From the cell containing the given text, extract its center point as (x, y) coordinate. 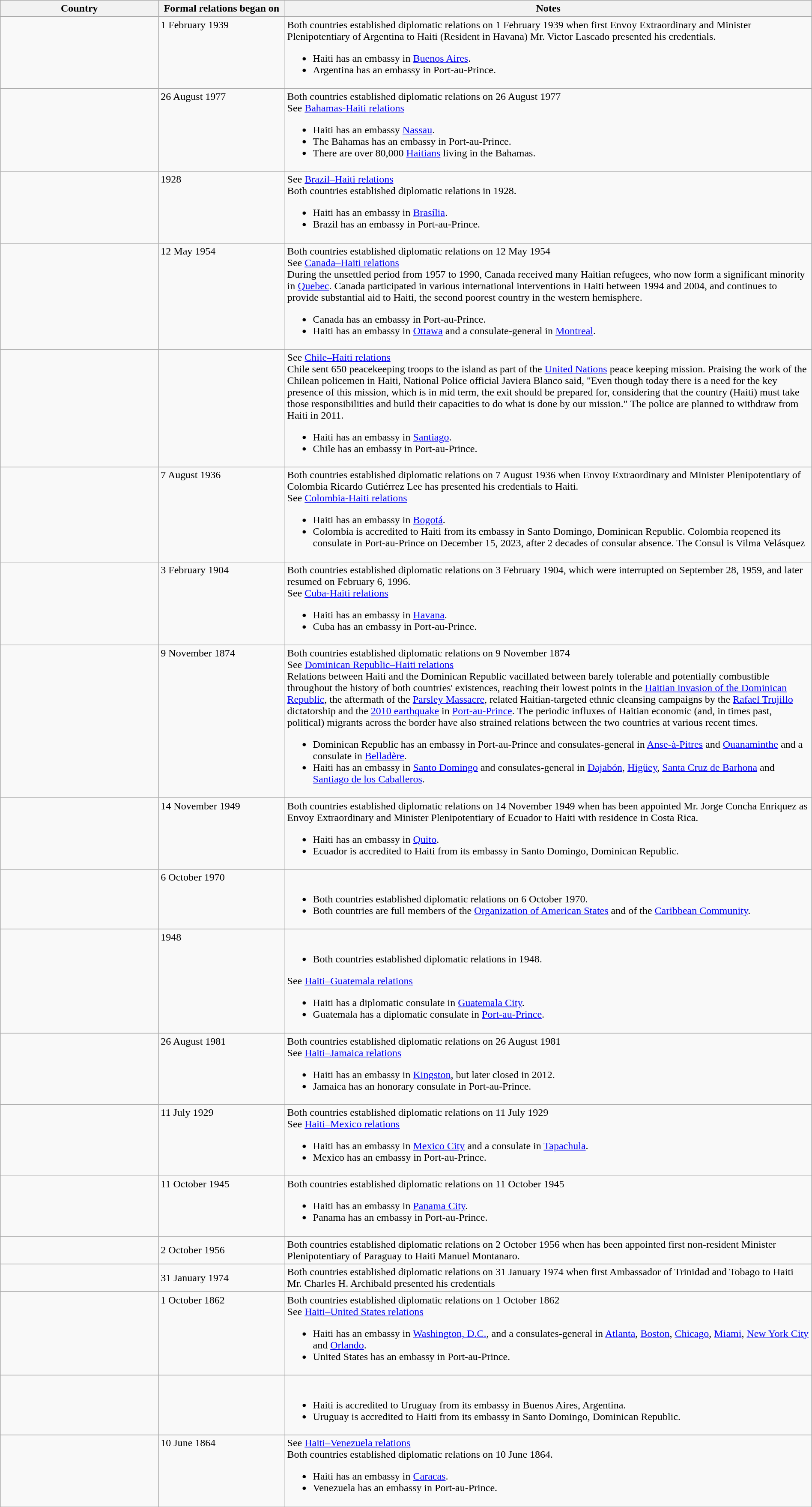
11 October 1945 (222, 1206)
26 August 1977 (222, 130)
31 January 1974 (222, 1278)
12 May 1954 (222, 296)
Formal relations began on (222, 9)
Country (80, 9)
7 August 1936 (222, 514)
Notes (548, 9)
14 November 1949 (222, 833)
11 July 1929 (222, 1141)
1928 (222, 207)
6 October 1970 (222, 899)
2 October 1956 (222, 1250)
26 August 1981 (222, 1069)
9 November 1874 (222, 721)
10 June 1864 (222, 1471)
3 February 1904 (222, 603)
1 October 1862 (222, 1333)
Both countries established diplomatic relations on 11 October 1945Haiti has an embassy in Panama City.Panama has an embassy in Port-au-Prince. (548, 1206)
1 February 1939 (222, 52)
1948 (222, 981)
